Locate the cell with the specified text and output its (X, Y) center coordinate. 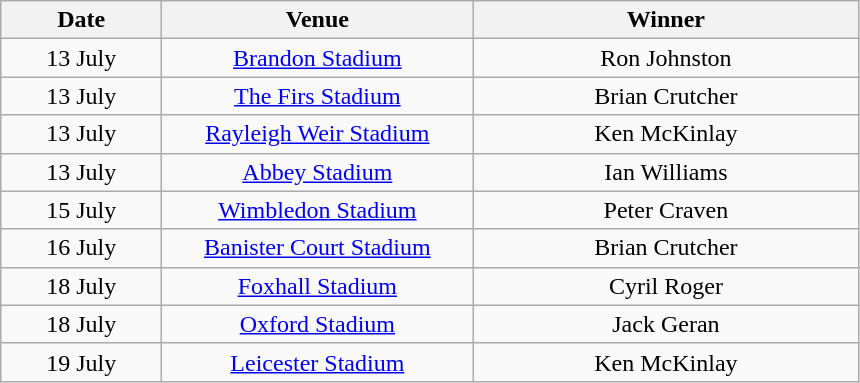
Abbey Stadium (318, 172)
Cyril Roger (666, 286)
Oxford Stadium (318, 324)
Venue (318, 20)
Date (82, 20)
Brandon Stadium (318, 58)
Banister Court Stadium (318, 248)
Leicester Stadium (318, 362)
16 July (82, 248)
Rayleigh Weir Stadium (318, 134)
15 July (82, 210)
Ron Johnston (666, 58)
Winner (666, 20)
Jack Geran (666, 324)
Ian Williams (666, 172)
19 July (82, 362)
Wimbledon Stadium (318, 210)
Foxhall Stadium (318, 286)
The Firs Stadium (318, 96)
Peter Craven (666, 210)
